Return the [X, Y] coordinate for the center point of the cell that contains the specified text.  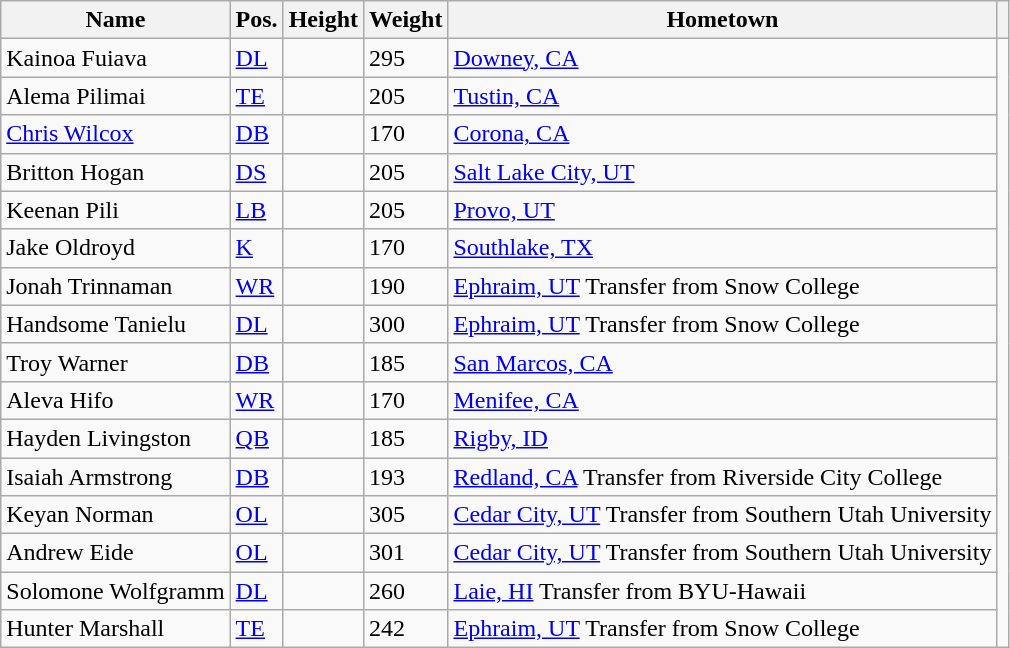
Jake Oldroyd [116, 248]
Troy Warner [116, 362]
Tustin, CA [722, 96]
Isaiah Armstrong [116, 477]
Downey, CA [722, 58]
Height [323, 20]
Menifee, CA [722, 400]
Hunter Marshall [116, 629]
Pos. [256, 20]
Kainoa Fuiava [116, 58]
Andrew Eide [116, 553]
260 [406, 591]
Corona, CA [722, 134]
305 [406, 515]
Provo, UT [722, 210]
300 [406, 324]
Salt Lake City, UT [722, 172]
Solomone Wolfgramm [116, 591]
QB [256, 438]
Chris Wilcox [116, 134]
295 [406, 58]
242 [406, 629]
Name [116, 20]
LB [256, 210]
Jonah Trinnaman [116, 286]
Aleva Hifo [116, 400]
301 [406, 553]
Keyan Norman [116, 515]
San Marcos, CA [722, 362]
Handsome Tanielu [116, 324]
193 [406, 477]
Rigby, ID [722, 438]
Laie, HI Transfer from BYU-Hawaii [722, 591]
Keenan Pili [116, 210]
Southlake, TX [722, 248]
Hayden Livingston [116, 438]
Redland, CA Transfer from Riverside City College [722, 477]
Hometown [722, 20]
DS [256, 172]
Britton Hogan [116, 172]
Alema Pilimai [116, 96]
Weight [406, 20]
190 [406, 286]
K [256, 248]
